Determine the (X, Y) coordinate at the center of the cell enclosing the given text.  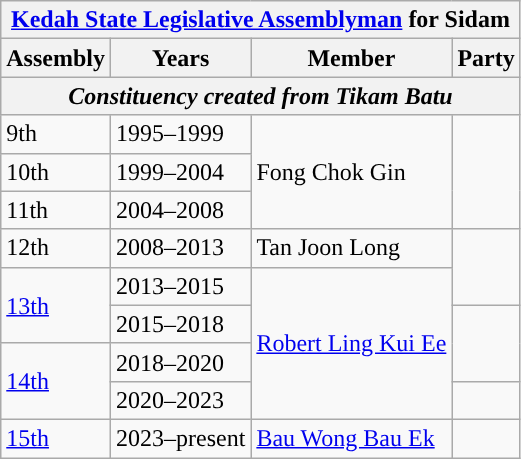
2015–2018 (180, 324)
1999–2004 (180, 172)
2004–2008 (180, 210)
13th (56, 305)
Member (352, 58)
10th (56, 172)
Tan Joon Long (352, 248)
Assembly (56, 58)
2013–2015 (180, 286)
9th (56, 134)
Years (180, 58)
Fong Chok Gin (352, 172)
2008–2013 (180, 248)
Kedah State Legislative Assemblyman for Sidam (261, 20)
Bau Wong Bau Ek (352, 438)
11th (56, 210)
14th (56, 381)
1995–1999 (180, 134)
15th (56, 438)
Robert Ling Kui Ee (352, 343)
2020–2023 (180, 400)
2018–2020 (180, 362)
Constituency created from Tikam Batu (261, 96)
Party (486, 58)
12th (56, 248)
2023–present (180, 438)
